Find where the given text appears and provide that cell's center as (x, y) coordinate. 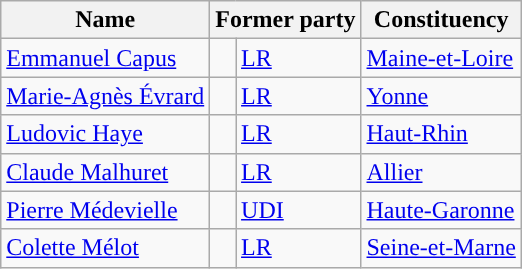
Emmanuel Capus (106, 58)
Allier (441, 172)
Ludovic Haye (106, 134)
Name (106, 20)
Former party (286, 20)
UDI (298, 210)
Haut-Rhin (441, 134)
Marie-Agnès Évrard (106, 96)
Claude Malhuret (106, 172)
Maine-et-Loire (441, 58)
Constituency (441, 20)
Yonne (441, 96)
Pierre Médevielle (106, 210)
Colette Mélot (106, 248)
Haute-Garonne (441, 210)
Seine-et-Marne (441, 248)
